Locate the cell with the specified text and output its [X, Y] center coordinate. 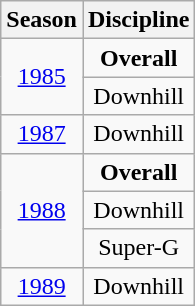
Super-G [138, 248]
1989 [42, 286]
Season [42, 20]
1987 [42, 134]
Discipline [138, 20]
1988 [42, 210]
1985 [42, 77]
